From the cell containing the given text, extract its center point as (x, y) coordinate. 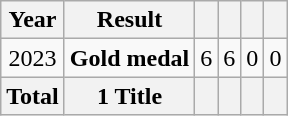
Gold medal (129, 58)
Year (33, 20)
Total (33, 96)
2023 (33, 58)
1 Title (129, 96)
Result (129, 20)
